Extract the (x, y) coordinate from the center of the cell holding the provided text.  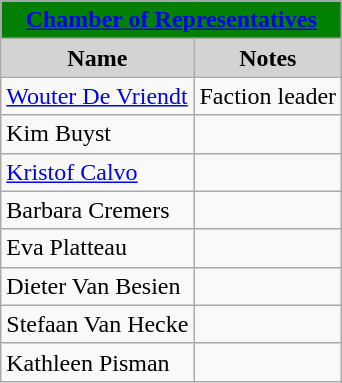
Kim Buyst (98, 134)
Dieter Van Besien (98, 286)
Eva Platteau (98, 248)
Chamber of Representatives (172, 20)
Notes (268, 58)
Name (98, 58)
Stefaan Van Hecke (98, 324)
Kathleen Pisman (98, 362)
Wouter De Vriendt (98, 96)
Faction leader (268, 96)
Kristof Calvo (98, 172)
Barbara Cremers (98, 210)
